Return [x, y] of the center of cell containing provided text 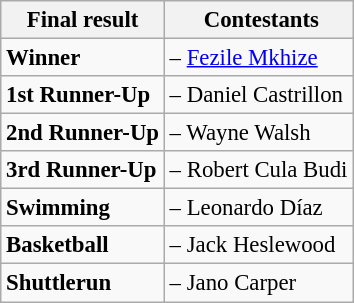
– Wayne Walsh [258, 133]
– Jack Heslewood [258, 245]
Basketball [83, 245]
3rd Runner-Up [83, 170]
Contestants [258, 20]
– Fezile Mkhize [258, 58]
Final result [83, 20]
– Leonardo Díaz [258, 208]
Winner [83, 58]
– Jano Carper [258, 283]
Shuttlerun [83, 283]
– Daniel Castrillon [258, 95]
1st Runner-Up [83, 95]
– Robert Cula Budi [258, 170]
2nd Runner-Up [83, 133]
Swimming [83, 208]
